Locate the cell with the specified text and output its [x, y] center coordinate. 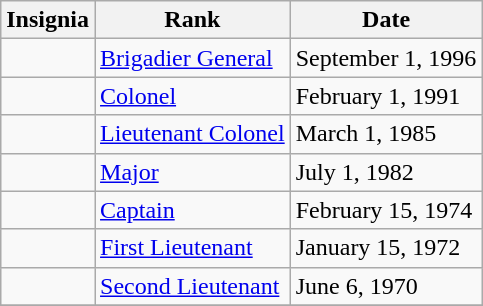
January 15, 1972 [386, 248]
Date [386, 20]
Brigadier General [193, 58]
March 1, 1985 [386, 134]
Captain [193, 210]
September 1, 1996 [386, 58]
Insignia [48, 20]
Major [193, 172]
Lieutenant Colonel [193, 134]
Second Lieutenant [193, 286]
February 1, 1991 [386, 96]
July 1, 1982 [386, 172]
Colonel [193, 96]
February 15, 1974 [386, 210]
First Lieutenant [193, 248]
June 6, 1970 [386, 286]
Rank [193, 20]
